Locate the cell with the specified text and output its [x, y] center coordinate. 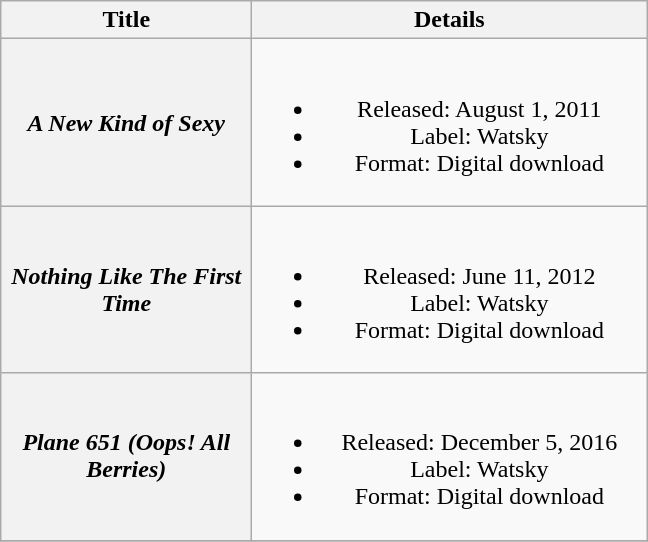
Released: August 1, 2011Label: WatskyFormat: Digital download [450, 122]
Details [450, 20]
A New Kind of Sexy [126, 122]
Title [126, 20]
Released: June 11, 2012Label: WatskyFormat: Digital download [450, 290]
Released: December 5, 2016Label: WatskyFormat: Digital download [450, 456]
Nothing Like The First Time [126, 290]
Plane 651 (Oops! All Berries) [126, 456]
